For the text-containing cell, return its midpoint in [x, y] coordinate format. 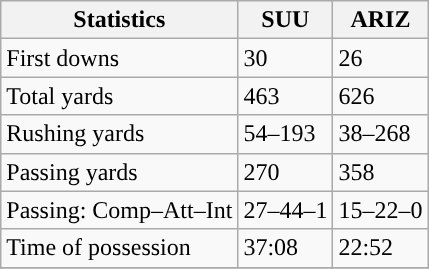
358 [380, 172]
37:08 [286, 248]
626 [380, 96]
30 [286, 58]
Passing yards [120, 172]
22:52 [380, 248]
SUU [286, 20]
26 [380, 58]
Total yards [120, 96]
ARIZ [380, 20]
Passing: Comp–Att–Int [120, 210]
463 [286, 96]
54–193 [286, 134]
270 [286, 172]
27–44–1 [286, 210]
Rushing yards [120, 134]
Statistics [120, 20]
Time of possession [120, 248]
38–268 [380, 134]
First downs [120, 58]
15–22–0 [380, 210]
